Identify which cell holds the provided text, then report its [x, y] central coordinate. 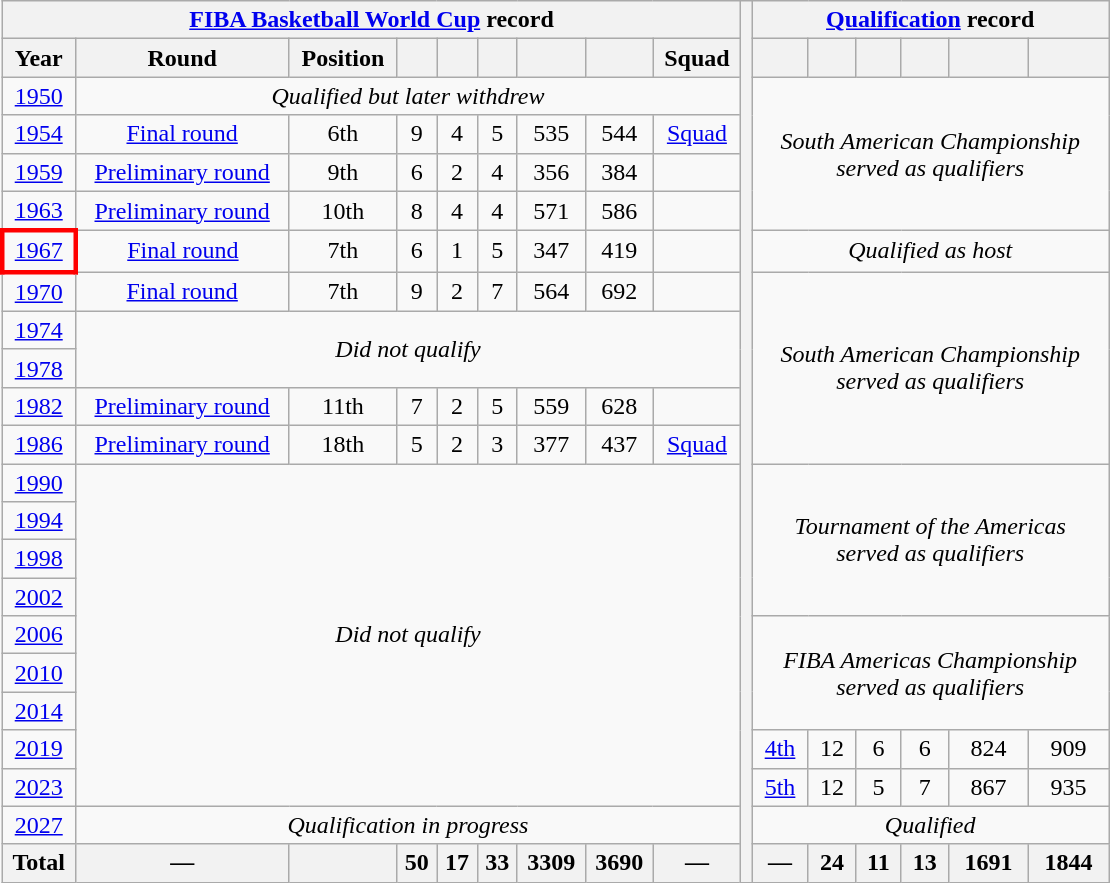
Round [182, 58]
909 [1068, 749]
3 [497, 444]
Qualified [930, 825]
2027 [38, 825]
2010 [38, 673]
571 [551, 211]
1970 [38, 292]
1974 [38, 330]
419 [619, 252]
10th [343, 211]
FIBA Basketball World Cup record [372, 20]
Qualified as host [930, 252]
356 [551, 172]
13 [924, 863]
1844 [1068, 863]
11th [343, 406]
1691 [989, 863]
3309 [551, 863]
377 [551, 444]
935 [1068, 787]
1982 [38, 406]
867 [989, 787]
3690 [619, 863]
1950 [38, 96]
11 [879, 863]
1963 [38, 211]
1978 [38, 368]
5th [780, 787]
18th [343, 444]
2014 [38, 711]
2019 [38, 749]
544 [619, 134]
1 [457, 252]
9th [343, 172]
6th [343, 134]
535 [551, 134]
1967 [38, 252]
50 [417, 863]
Qualification record [930, 20]
24 [832, 863]
17 [457, 863]
1959 [38, 172]
824 [989, 749]
1998 [38, 559]
347 [551, 252]
1954 [38, 134]
692 [619, 292]
437 [619, 444]
8 [417, 211]
FIBA Americas Championshipserved as qualifiers [930, 673]
628 [619, 406]
33 [497, 863]
Qualification in progress [408, 825]
564 [551, 292]
1986 [38, 444]
1990 [38, 483]
Year [38, 58]
2006 [38, 635]
586 [619, 211]
Total [38, 863]
2023 [38, 787]
384 [619, 172]
Qualified but later withdrew [408, 96]
2002 [38, 597]
Tournament of the Americasserved as qualifiers [930, 540]
Position [343, 58]
4th [780, 749]
1994 [38, 521]
559 [551, 406]
